Detect which cell encompasses the target text, then output its [X, Y] center coordinate. 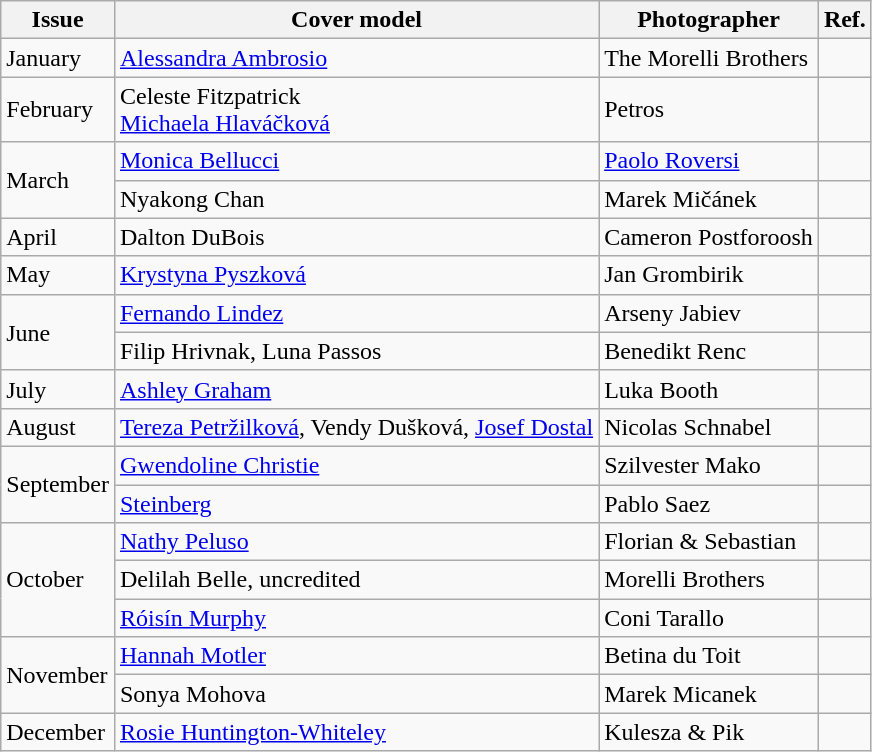
Nyakong Chan [356, 199]
Benedikt Renc [709, 351]
July [58, 389]
Fernando Lindez [356, 313]
December [58, 732]
Nathy Peluso [356, 542]
August [58, 427]
Ref. [844, 20]
November [58, 675]
October [58, 580]
Dalton DuBois [356, 237]
February [58, 110]
Jan Grombirik [709, 275]
Rosie Huntington-Whiteley [356, 732]
Sonya Mohova [356, 694]
Nicolas Schnabel [709, 427]
September [58, 484]
Florian & Sebastian [709, 542]
Photographer [709, 20]
Hannah Motler [356, 656]
Steinberg [356, 503]
Arseny Jabiev [709, 313]
Petros [709, 110]
May [58, 275]
Tereza Petržilková, Vendy Dušková, Josef Dostal [356, 427]
April [58, 237]
Marek Micanek [709, 694]
Gwendoline Christie [356, 465]
The Morelli Brothers [709, 58]
Pablo Saez [709, 503]
Morelli Brothers [709, 580]
Cover model [356, 20]
Cameron Postforoosh [709, 237]
Krystyna Pyszková [356, 275]
June [58, 332]
Marek Mičánek [709, 199]
Róisín Murphy [356, 618]
Coni Tarallo [709, 618]
Celeste Fitzpatrick Michaela Hlaváčková [356, 110]
Issue [58, 20]
Betina du Toit [709, 656]
Monica Bellucci [356, 161]
Filip Hrivnak, Luna Passos [356, 351]
January [58, 58]
Alessandra Ambrosio [356, 58]
Paolo Roversi [709, 161]
March [58, 180]
Kulesza & Pik [709, 732]
Ashley Graham [356, 389]
Luka Booth [709, 389]
Delilah Belle, uncredited [356, 580]
Szilvester Mako [709, 465]
